Output the [X, Y] coordinate of the center of the cell containing the given text.  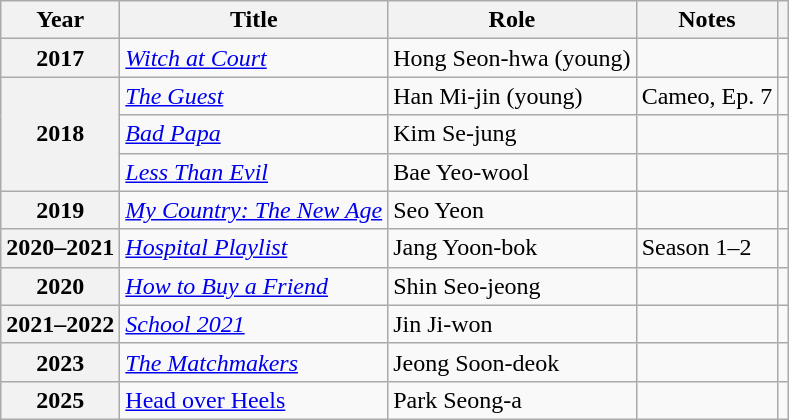
Year [60, 20]
2020 [60, 286]
Seo Yeon [512, 210]
Park Seong-a [512, 400]
Cameo, Ep. 7 [707, 96]
2019 [60, 210]
Title [254, 20]
Kim Se-jung [512, 134]
2025 [60, 400]
Witch at Court [254, 58]
School 2021 [254, 324]
Bad Papa [254, 134]
Less Than Evil [254, 172]
2020–2021 [60, 248]
Hospital Playlist [254, 248]
Notes [707, 20]
Jin Ji-won [512, 324]
Role [512, 20]
My Country: The New Age [254, 210]
Shin Seo-jeong [512, 286]
Season 1–2 [707, 248]
2017 [60, 58]
The Guest [254, 96]
Bae Yeo-wool [512, 172]
2023 [60, 362]
Jeong Soon-deok [512, 362]
2018 [60, 134]
2021–2022 [60, 324]
Hong Seon-hwa (young) [512, 58]
Head over Heels [254, 400]
Han Mi-jin (young) [512, 96]
How to Buy a Friend [254, 286]
The Matchmakers [254, 362]
Jang Yoon-bok [512, 248]
